Scan for the cell matching the given text and deliver its (X, Y) coordinate at center. 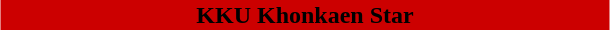
KKU Khonkaen Star (304, 15)
